Capture the cell that displays the provided text and extract its (X, Y) central coordinate. 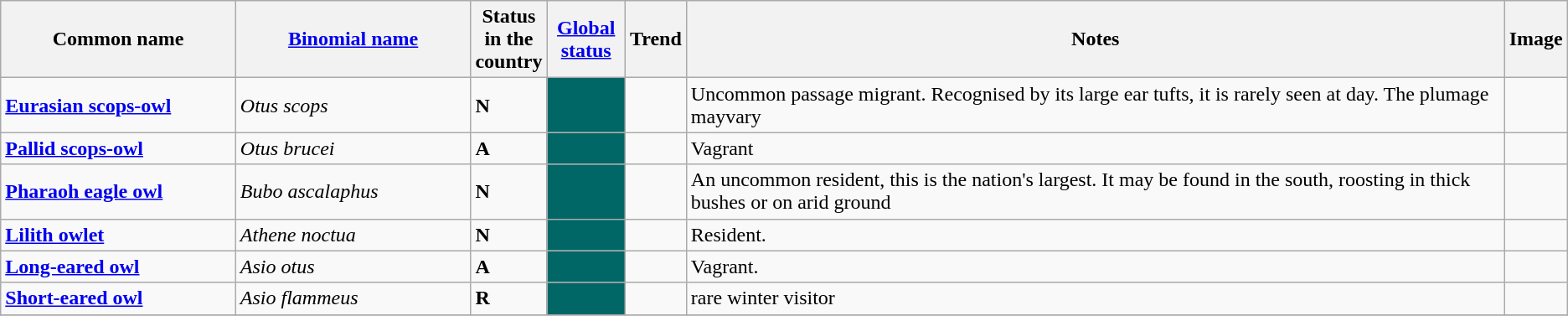
rare winter visitor (1096, 298)
Resident. (1096, 235)
Pharaoh eagle owl (119, 191)
Trend (655, 39)
An uncommon resident, this is the nation's largest. It may be found in the south, roosting in thick bushes or on arid ground (1096, 191)
Eurasian scops-owl (119, 106)
Vagrant (1096, 148)
Asio flammeus (353, 298)
Image (1536, 39)
Bubo ascalaphus (353, 191)
Athene noctua (353, 235)
Status in the country (509, 39)
Pallid scops-owl (119, 148)
Asio otus (353, 267)
Notes (1096, 39)
Otus scops (353, 106)
Short-eared owl (119, 298)
Otus brucei (353, 148)
Global status (586, 39)
Lilith owlet (119, 235)
Binomial name (353, 39)
Long-eared owl (119, 267)
Uncommon passage migrant. Recognised by its large ear tufts, it is rarely seen at day. The plumage mayvary (1096, 106)
Common name (119, 39)
Vagrant. (1096, 267)
R (509, 298)
